Find where the given text appears and provide that cell's center as [X, Y] coordinate. 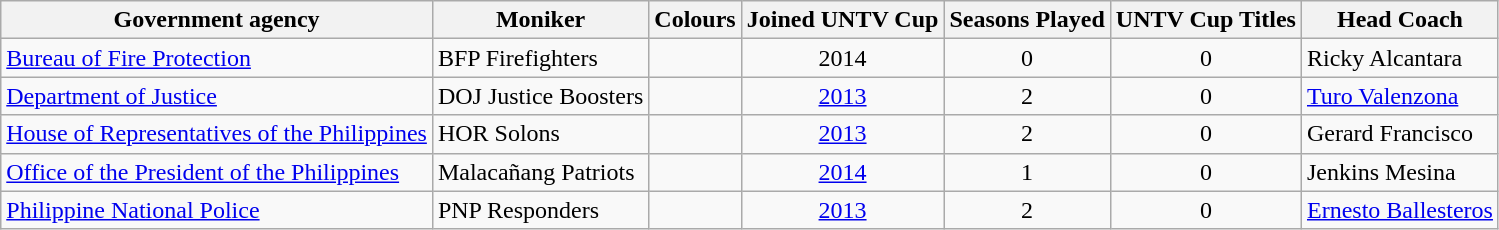
Moniker [540, 20]
Ricky Alcantara [1400, 58]
House of Representatives of the Philippines [217, 134]
Malacañang Patriots [540, 172]
HOR Solons [540, 134]
Ernesto Ballesteros [1400, 210]
Government agency [217, 20]
BFP Firefighters [540, 58]
Joined UNTV Cup [842, 20]
Seasons Played [1027, 20]
Head Coach [1400, 20]
1 [1027, 172]
Turo Valenzona [1400, 96]
DOJ Justice Boosters [540, 96]
Gerard Francisco [1400, 134]
Office of the President of the Philippines [217, 172]
Department of Justice [217, 96]
UNTV Cup Titles [1206, 20]
Jenkins Mesina [1400, 172]
Bureau of Fire Protection [217, 58]
Philippine National Police [217, 210]
PNP Responders [540, 210]
Colours [695, 20]
